Detect which cell encompasses the target text, then output its [x, y] center coordinate. 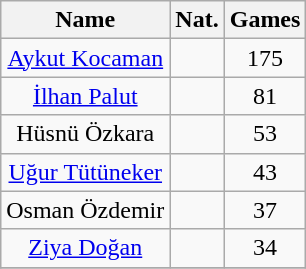
Nat. [197, 20]
Aykut Kocaman [86, 58]
53 [265, 134]
Ziya Doğan [86, 248]
Osman Özdemir [86, 210]
Uğur Tütüneker [86, 172]
81 [265, 96]
34 [265, 248]
Hüsnü Özkara [86, 134]
Name [86, 20]
37 [265, 210]
43 [265, 172]
Games [265, 20]
175 [265, 58]
İlhan Palut [86, 96]
